Pinpoint the cell where the given text exists, returning its (x, y) midpoint coordinate. 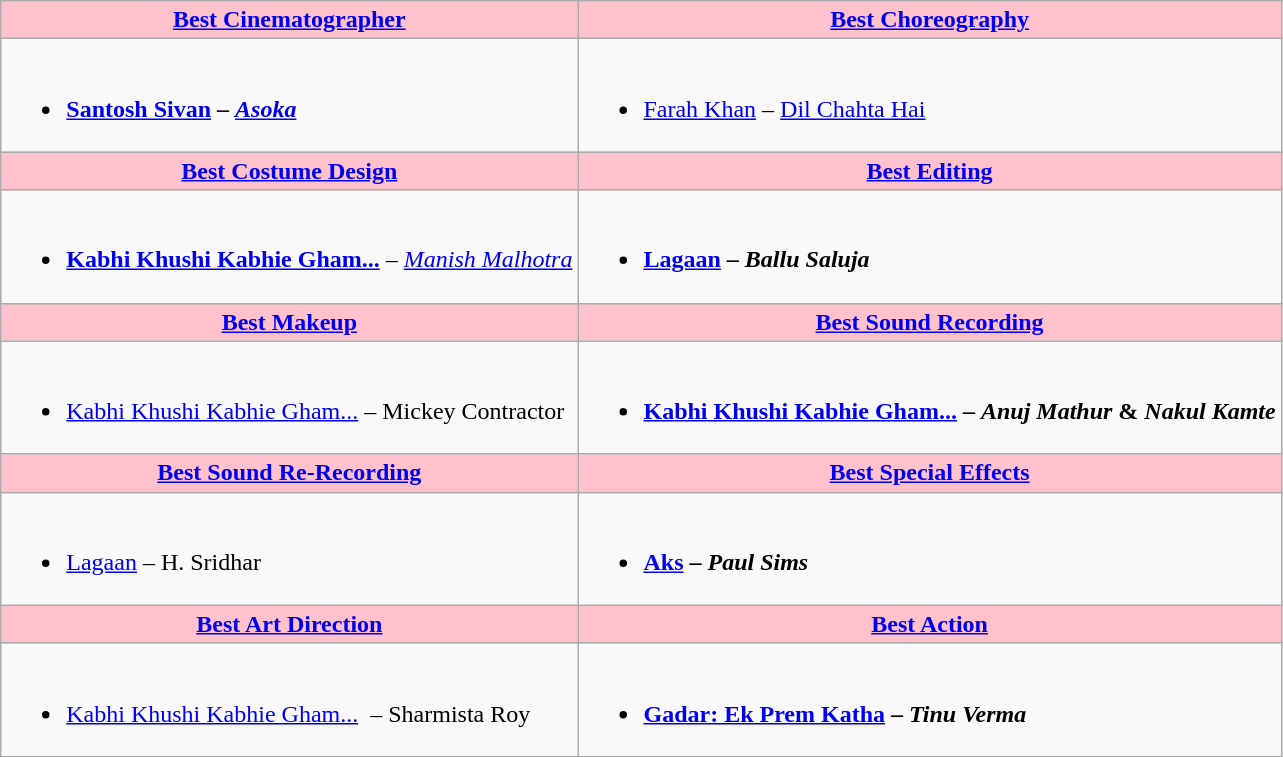
Best Makeup (290, 322)
Kabhi Khushi Kabhie Gham... – Sharmista Roy (290, 700)
Aks – Paul Sims (930, 548)
Best Sound Recording (930, 322)
Best Art Direction (290, 624)
Best Choreography (930, 20)
Kabhi Khushi Kabhie Gham... – Manish Malhotra (290, 246)
Santosh Sivan – Asoka (290, 96)
Best Special Effects (930, 473)
Best Sound Re-Recording (290, 473)
Best Editing (930, 171)
Kabhi Khushi Kabhie Gham... – Mickey Contractor (290, 398)
Best Cinematographer (290, 20)
Farah Khan – Dil Chahta Hai (930, 96)
Gadar: Ek Prem Katha – Tinu Verma (930, 700)
Best Costume Design (290, 171)
Lagaan – Ballu Saluja (930, 246)
Lagaan – H. Sridhar (290, 548)
Best Action (930, 624)
Kabhi Khushi Kabhie Gham... – Anuj Mathur & Nakul Kamte (930, 398)
